Scan for the cell matching the given text and deliver its [x, y] coordinate at center. 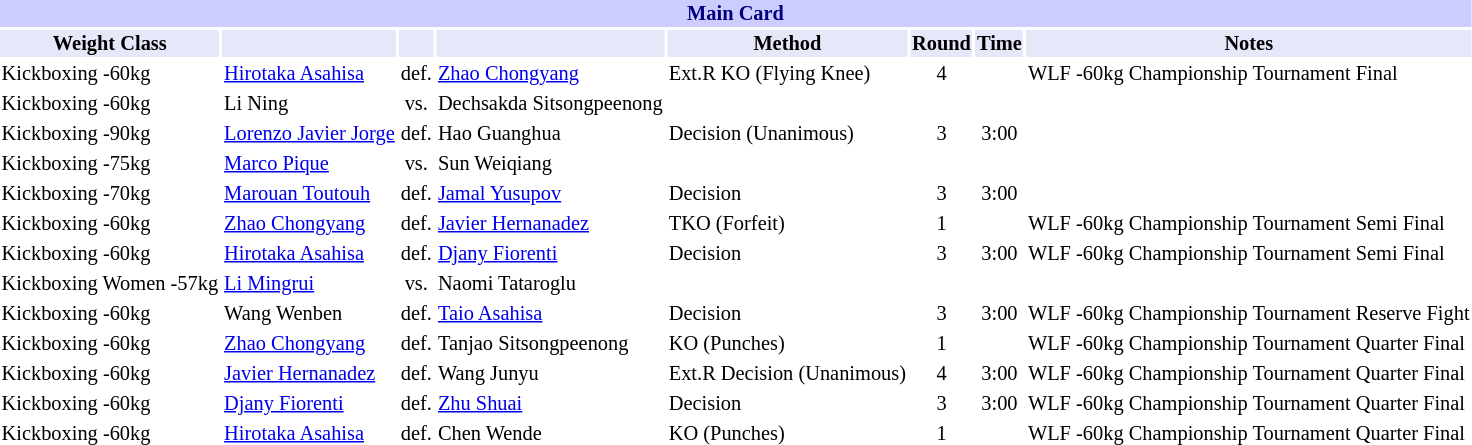
Taio Asahisa [550, 314]
Hao Guanghua [550, 134]
Li Mingrui [310, 284]
Wang Wenben [310, 314]
Ext.R KO (Flying Knee) [787, 74]
Wang Junyu [550, 374]
Tanjao Sitsongpeenong [550, 344]
Round [942, 44]
Weight Class [110, 44]
Method [787, 44]
TKO (Forfeit) [787, 224]
Sun Weiqiang [550, 164]
Zhu Shuai [550, 404]
WLF -60kg Championship Tournament Reserve Fight [1248, 314]
Ext.R Decision (Unanimous) [787, 374]
Main Card [736, 14]
Li Ning [310, 104]
KO (Punches) [787, 344]
Time [999, 44]
Kickboxing -90kg [110, 134]
Kickboxing -75kg [110, 164]
Kickboxing -70kg [110, 194]
Kickboxing Women -57kg [110, 284]
Dechsakda Sitsongpeenong [550, 104]
Lorenzo Javier Jorge [310, 134]
Marouan Toutouh [310, 194]
Decision (Unanimous) [787, 134]
Marco Pique [310, 164]
Jamal Yusupov [550, 194]
Naomi Tataroglu [550, 284]
Notes [1248, 44]
WLF -60kg Championship Tournament Final [1248, 74]
